Output the (X, Y) coordinate of the center of the cell containing the given text.  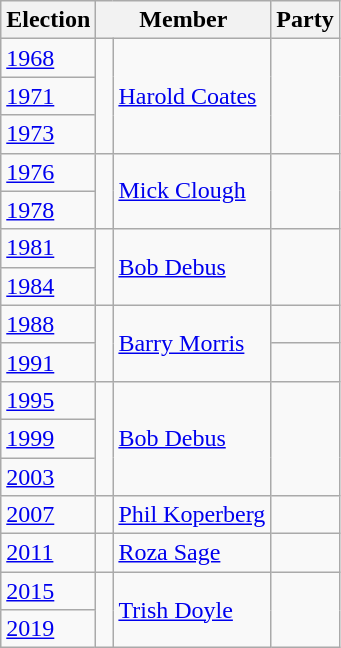
2007 (48, 515)
1971 (48, 96)
Member (184, 20)
Barry Morris (192, 343)
Election (48, 20)
1988 (48, 324)
Trish Doyle (192, 610)
Phil Koperberg (192, 515)
1968 (48, 58)
2019 (48, 629)
1999 (48, 438)
2015 (48, 591)
1981 (48, 248)
Mick Clough (192, 191)
1976 (48, 172)
Roza Sage (192, 553)
1973 (48, 134)
2011 (48, 553)
1984 (48, 286)
1995 (48, 400)
Party (305, 20)
2003 (48, 477)
1978 (48, 210)
1991 (48, 362)
Harold Coates (192, 96)
